Search for the cell housing the specified text and yield its [X, Y] center coordinate. 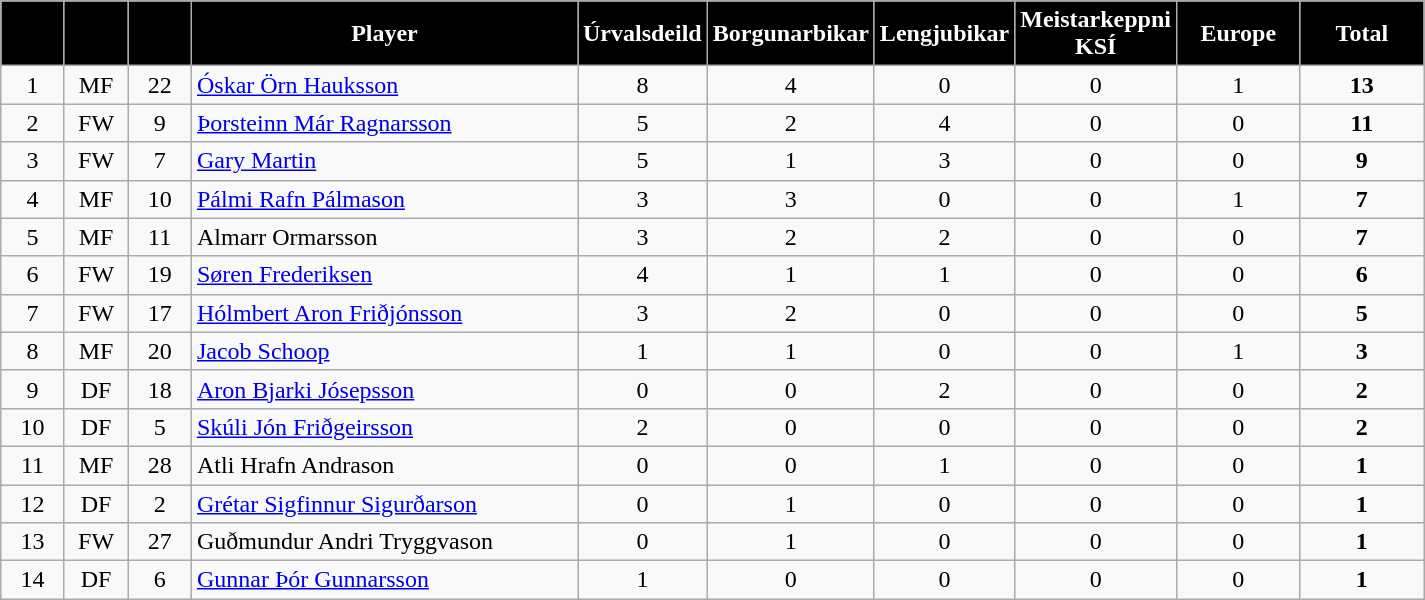
Meistarkeppni KSÍ [1096, 34]
Úrvalsdeild [643, 34]
27 [160, 542]
Lengjubikar [944, 34]
12 [33, 503]
28 [160, 465]
Óskar Örn Hauksson [384, 85]
19 [160, 275]
Grétar Sigfinnur Sigurðarson [384, 503]
14 [33, 580]
Almarr Ormarsson [384, 237]
Skúli Jón Friðgeirsson [384, 427]
Søren Frederiksen [384, 275]
Total [1362, 34]
22 [160, 85]
Aron Bjarki Jósepsson [384, 389]
17 [160, 313]
Europe [1239, 34]
Borgunarbikar [790, 34]
Atli Hrafn Andrason [384, 465]
Þorsteinn Már Ragnarsson [384, 123]
Player [384, 34]
Jacob Schoop [384, 351]
Hólmbert Aron Friðjónsson [384, 313]
18 [160, 389]
20 [160, 351]
Pálmi Rafn Pálmason [384, 199]
Gary Martin [384, 161]
Gunnar Þór Gunnarsson [384, 580]
Guðmundur Andri Tryggvason [384, 542]
